Detect which cell encompasses the target text, then output its [X, Y] center coordinate. 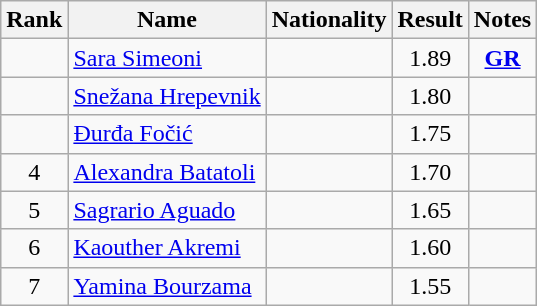
GR [502, 58]
Alexandra Batatoli [167, 172]
1.65 [430, 210]
6 [34, 248]
4 [34, 172]
1.70 [430, 172]
5 [34, 210]
Sara Simeoni [167, 58]
1.89 [430, 58]
Name [167, 20]
7 [34, 286]
Rank [34, 20]
Result [430, 20]
Snežana Hrepevnik [167, 96]
Đurđa Fočić [167, 134]
Kaouther Akremi [167, 248]
1.80 [430, 96]
Yamina Bourzama [167, 286]
1.60 [430, 248]
Nationality [329, 20]
Sagrario Aguado [167, 210]
Notes [502, 20]
1.55 [430, 286]
1.75 [430, 134]
